Provide the (x, y) coordinate of the cell's center where the given text is located.  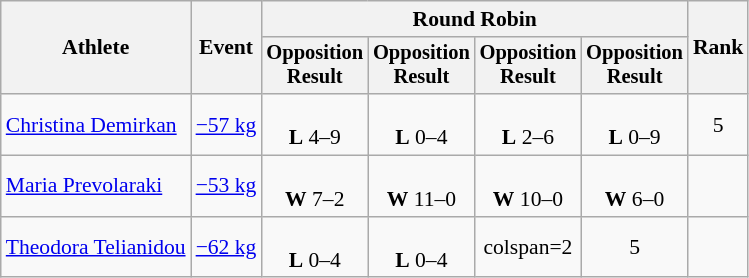
−62 kg (226, 248)
L 0–9 (634, 124)
Athlete (96, 48)
−53 kg (226, 186)
W 7–2 (314, 186)
Theodora Telianidou (96, 248)
Christina Demirkan (96, 124)
colspan=2 (528, 248)
Rank (718, 48)
W 10–0 (528, 186)
Round Robin (474, 19)
Maria Prevolaraki (96, 186)
Event (226, 48)
W 11–0 (422, 186)
W 6–0 (634, 186)
−57 kg (226, 124)
L 4–9 (314, 124)
L 2–6 (528, 124)
